Pinpoint the cell where the given text exists, returning its (x, y) midpoint coordinate. 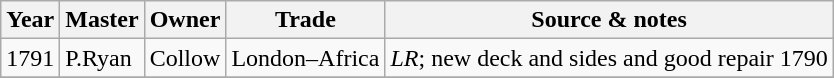
Master (102, 20)
Source & notes (609, 20)
Trade (306, 20)
Year (30, 20)
LR; new deck and sides and good repair 1790 (609, 58)
Owner (185, 20)
Collow (185, 58)
P.Ryan (102, 58)
1791 (30, 58)
London–Africa (306, 58)
